Scan for the cell matching the given text and deliver its [x, y] coordinate at center. 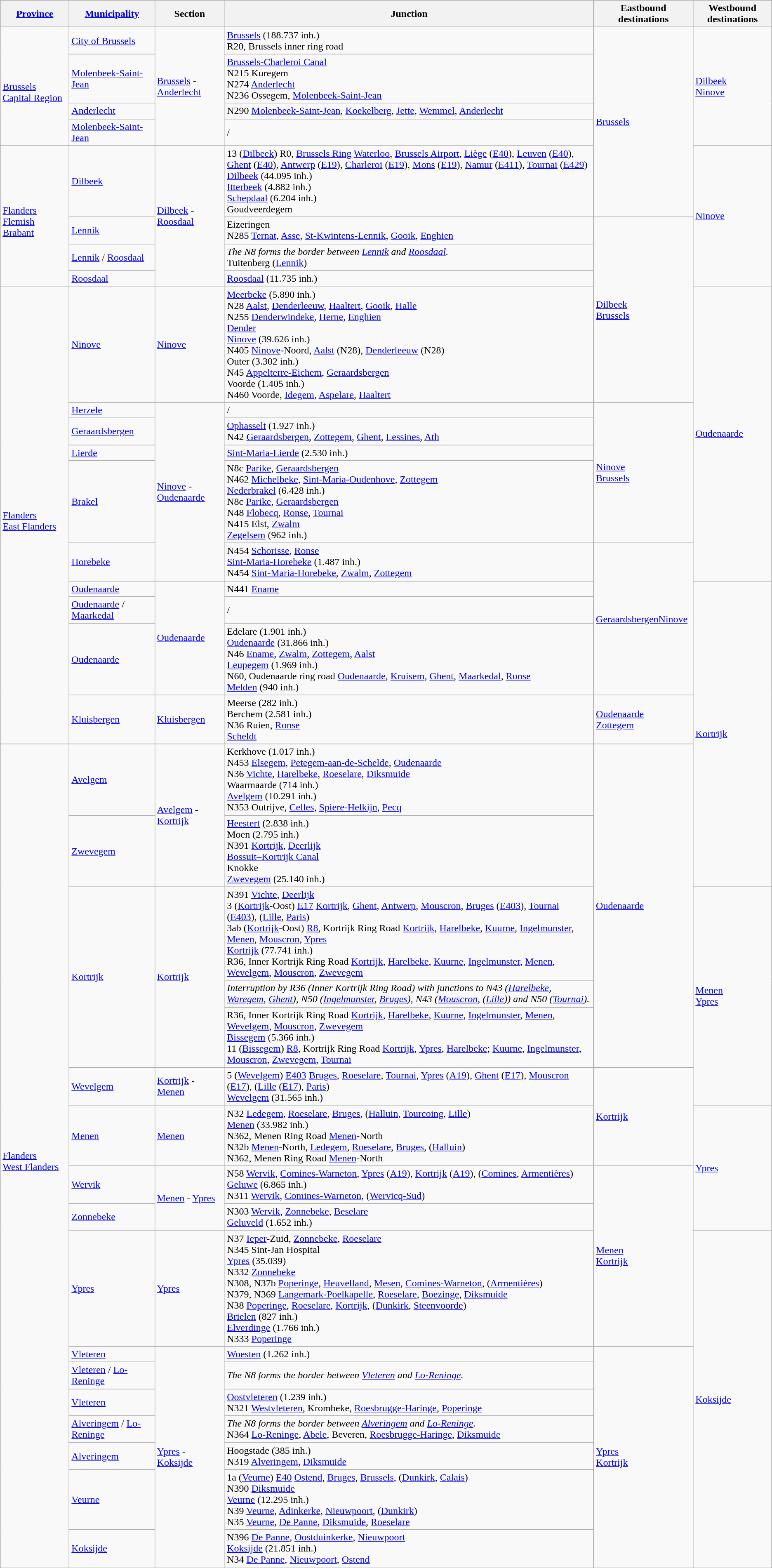
Meerse (282 inh.) Berchem (2.581 inh.) N36 Ruien, Ronse Scheldt [409, 719]
Ninove - Oudenaarde [190, 492]
Zwevegem [112, 851]
Kortrijk - Menen [190, 1086]
N396 De Panne, Oostduinkerke, Nieuwpoort Koksijde (21.851 inh.) N34 De Panne, Nieuwpoort, Ostend [409, 1549]
DilbeekBrussels [643, 309]
DilbeekNinove [732, 87]
Oostvleteren (1.239 inh.) N321 Westvleteren, Krombeke, Roesbrugge-Haringe, Poperinge [409, 1402]
Brussels Capital Region [35, 87]
Brussels - Anderlecht [190, 87]
Eastbound destinations [643, 14]
Brussels (188.737 inh.) R20, Brussels inner ring road [409, 40]
Horebeke [112, 562]
The N8 forms the border between Lennik and Roosdaal. Tuitenberg (Lennik) [409, 257]
GeraardsbergenNinove [643, 619]
OudenaardeZottegem [643, 719]
N303 Wervik, Zonnebeke, Beselare Geluveld (1.652 inh.) [409, 1217]
Wervik [112, 1184]
Westbound destinations [732, 14]
Ophasselt (1.927 inh.) N42 Geraardsbergen, Zottegem, Ghent, Lessines, Ath [409, 431]
FlandersWest Flanders [35, 1156]
5 (Wevelgem) E403 Bruges, Roeselare, Tournai, Ypres (A19), Ghent (E17), Mouscron (E17), (Lille (E17), Paris) Wevelgem (31.565 inh.) [409, 1086]
City of Brussels [112, 40]
Lennik / Roosdaal [112, 257]
Herzele [112, 410]
The N8 forms the border between Vleteren and Lo-Reninge. [409, 1376]
Hoogstade (385 inh.) N319 Alveringem, Diksmuide [409, 1456]
Municipality [112, 14]
Brussels [643, 122]
Heestert (2.838 inh.) Moen (2.795 inh.) N391 Kortrijk, Deerlijk Bossuit–Kortrijk Canal Knokke Zwevegem (25.140 inh.) [409, 851]
Sint-Maria-Lierde (2.530 inh.) [409, 452]
Lennik [112, 230]
The N8 forms the border between Alveringem and Lo-Reninge. N364 Lo-Reninge, Abele, Beveren, Roesbrugge-Haringe, Diksmuide [409, 1429]
Woesten (1.262 inh.) [409, 1354]
Junction [409, 14]
Zonnebeke [112, 1217]
Section [190, 14]
Eizeringen N285 Ternat, Asse, St-Kwintens-Lennik, Gooik, Enghien [409, 230]
FlandersFlemish Brabant [35, 216]
Menen - Ypres [190, 1198]
Roosdaal [112, 278]
Alveringem [112, 1456]
Lierde [112, 452]
N454 Schorisse, Ronse Sint-Maria-Horebeke (1.487 inh.) N454 Sint-Maria-Horebeke, Zwalm, Zottegem [409, 562]
Avelgem [112, 779]
Dilbeek [112, 181]
Province [35, 14]
NinoveBrussels [643, 473]
N58 Wervik, Comines-Warneton, Ypres (A19), Kortrijk (A19), (Comines, Armentières) Geluwe (6.865 inh.) N311 Wervik, Comines-Warneton, (Wervicq-Sud) [409, 1184]
Dilbeek - Roosdaal [190, 216]
YpresKortrijk [643, 1457]
Alveringem / Lo-Reninge [112, 1429]
Brussels-Charleroi Canal N215 Kuregem N274 Anderlecht N236 Ossegem, Molenbeek-Saint-Jean [409, 78]
N290 Molenbeek-Saint-Jean, Koekelberg, Jette, Wemmel, Anderlecht [409, 111]
MenenYpres [732, 996]
Avelgem - Kortrijk [190, 815]
FlandersEast Flanders [35, 515]
MenenKortrijk [643, 1256]
Geraardsbergen [112, 431]
Veurne [112, 1500]
Oudenaarde / Maarkedal [112, 610]
Brakel [112, 502]
Roosdaal (11.735 inh.) [409, 278]
Ypres - Koksijde [190, 1457]
Vleteren / Lo-Reninge [112, 1376]
Anderlecht [112, 111]
Wevelgem [112, 1086]
N441 Ename [409, 589]
